Search for the cell housing the specified text and yield its [x, y] center coordinate. 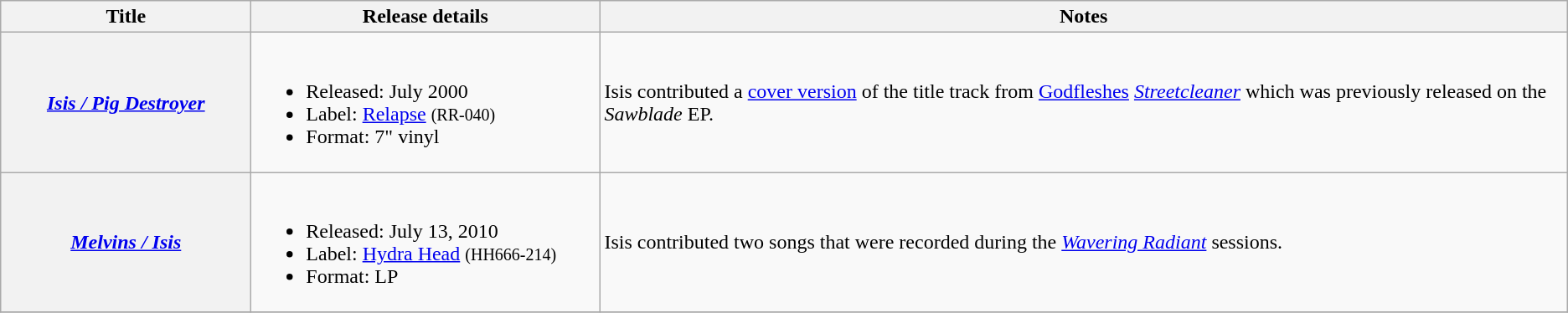
Notes [1084, 17]
Released: July 13, 2010Label: Hydra Head (HH666-214)Format: LP [426, 243]
Isis contributed two songs that were recorded during the Wavering Radiant sessions. [1084, 243]
Isis contributed a cover version of the title track from Godfleshes Streetcleaner which was previously released on the Sawblade EP. [1084, 102]
Isis / Pig Destroyer [126, 102]
Release details [426, 17]
Melvins / Isis [126, 243]
Released: July 2000Label: Relapse (RR-040)Format: 7" vinyl [426, 102]
Title [126, 17]
